Detect which cell encompasses the target text, then output its (x, y) center coordinate. 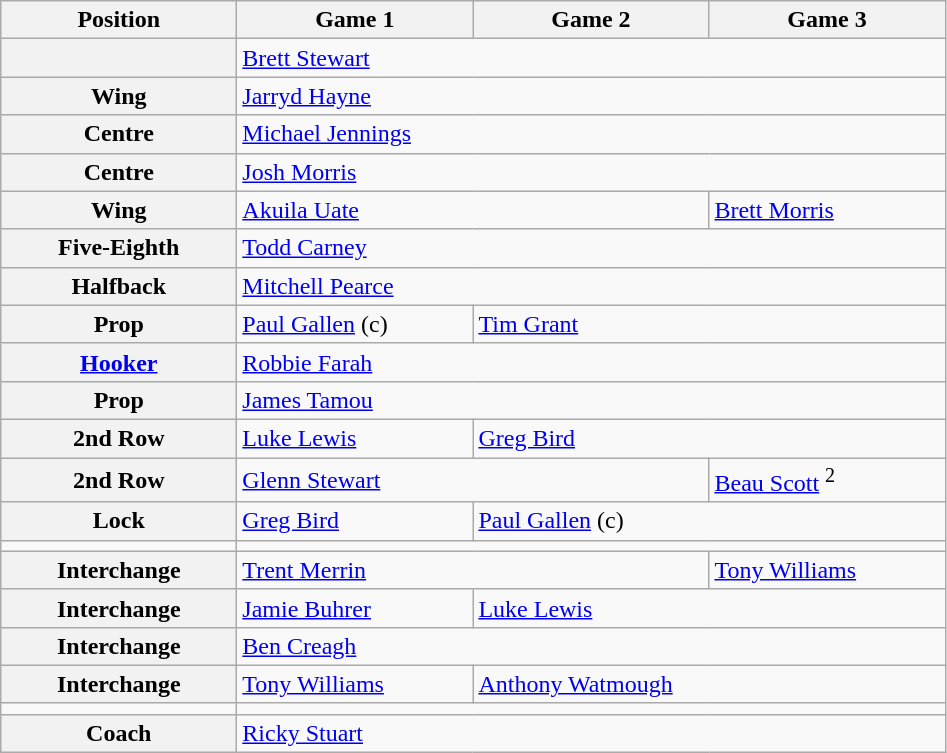
James Tamou (591, 400)
Mitchell Pearce (591, 286)
Josh Morris (591, 172)
Game 3 (827, 20)
Position (119, 20)
Coach (119, 733)
Jarryd Hayne (591, 96)
Beau Scott 2 (827, 480)
Five-Eighth (119, 248)
Glenn Stewart (473, 480)
Todd Carney (591, 248)
Brett Morris (827, 210)
Lock (119, 521)
Ricky Stuart (591, 733)
Ben Creagh (591, 646)
Jamie Buhrer (355, 608)
Game 2 (591, 20)
Halfback (119, 286)
Trent Merrin (473, 570)
Tim Grant (709, 324)
Akuila Uate (473, 210)
Michael Jennings (591, 134)
Game 1 (355, 20)
Hooker (119, 362)
Anthony Watmough (709, 684)
Robbie Farah (591, 362)
Brett Stewart (591, 58)
